Find where the given text appears and provide that cell's center as (X, Y) coordinate. 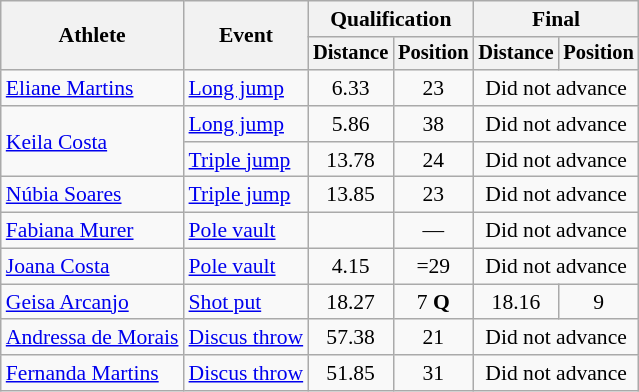
Eliane Martins (92, 88)
=29 (433, 267)
51.85 (350, 373)
13.85 (350, 195)
9 (598, 302)
18.27 (350, 302)
Event (246, 36)
24 (433, 160)
13.78 (350, 160)
Núbia Soares (92, 195)
7 Q (433, 302)
4.15 (350, 267)
31 (433, 373)
38 (433, 124)
Keila Costa (92, 142)
Joana Costa (92, 267)
Qualification (390, 19)
Athlete (92, 36)
Shot put (246, 302)
Fernanda Martins (92, 373)
Geisa Arcanjo (92, 302)
5.86 (350, 124)
Andressa de Morais (92, 338)
21 (433, 338)
18.16 (516, 302)
Final (556, 19)
57.38 (350, 338)
6.33 (350, 88)
— (433, 231)
Fabiana Murer (92, 231)
